Extract the [x, y] coordinate from the center of the cell holding the provided text.  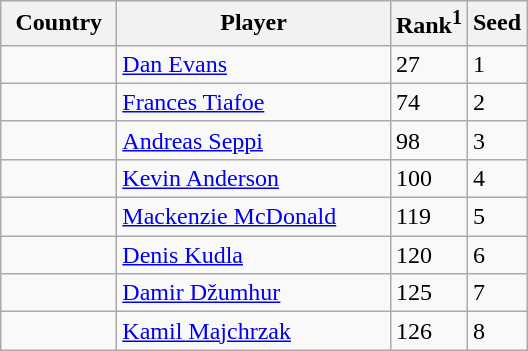
2 [496, 102]
Seed [496, 24]
119 [428, 217]
120 [428, 255]
Rank1 [428, 24]
3 [496, 140]
125 [428, 293]
Andreas Seppi [254, 140]
Kevin Anderson [254, 178]
74 [428, 102]
4 [496, 178]
Player [254, 24]
Country [59, 24]
5 [496, 217]
8 [496, 331]
Mackenzie McDonald [254, 217]
126 [428, 331]
27 [428, 64]
1 [496, 64]
98 [428, 140]
Dan Evans [254, 64]
7 [496, 293]
6 [496, 255]
Kamil Majchrzak [254, 331]
100 [428, 178]
Frances Tiafoe [254, 102]
Damir Džumhur [254, 293]
Denis Kudla [254, 255]
